Determine the [x, y] coordinate at the center of the cell enclosing the given text.  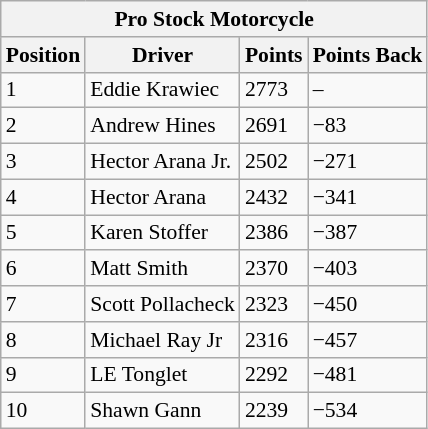
LE Tonglet [162, 375]
6 [43, 269]
2432 [274, 197]
2386 [274, 233]
−457 [368, 340]
−271 [368, 162]
2773 [274, 90]
−387 [368, 233]
Driver [162, 55]
2292 [274, 375]
10 [43, 411]
Pro Stock Motorcycle [214, 19]
−403 [368, 269]
Points [274, 55]
Matt Smith [162, 269]
5 [43, 233]
Michael Ray Jr [162, 340]
−450 [368, 304]
−481 [368, 375]
Hector Arana [162, 197]
2691 [274, 126]
1 [43, 90]
2 [43, 126]
– [368, 90]
2502 [274, 162]
4 [43, 197]
Andrew Hines [162, 126]
−534 [368, 411]
2323 [274, 304]
Karen Stoffer [162, 233]
−83 [368, 126]
Shawn Gann [162, 411]
2370 [274, 269]
3 [43, 162]
−341 [368, 197]
7 [43, 304]
Eddie Krawiec [162, 90]
Points Back [368, 55]
9 [43, 375]
Scott Pollacheck [162, 304]
Position [43, 55]
Hector Arana Jr. [162, 162]
8 [43, 340]
2239 [274, 411]
2316 [274, 340]
